Identify which cell holds the provided text, then report its (X, Y) central coordinate. 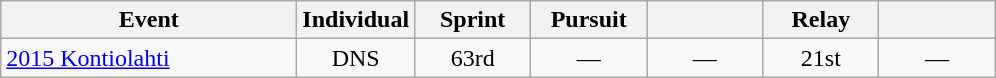
Relay (821, 20)
Individual (356, 20)
Pursuit (589, 20)
21st (821, 58)
2015 Kontiolahti (149, 58)
Sprint (473, 20)
DNS (356, 58)
Event (149, 20)
63rd (473, 58)
